Capture the cell that displays the provided text and extract its (x, y) central coordinate. 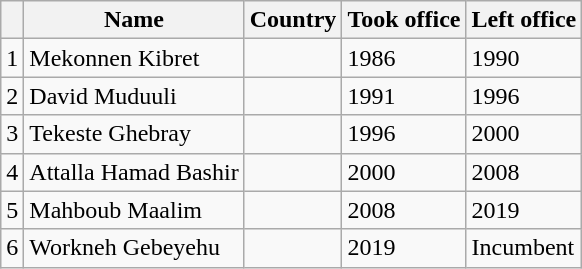
Incumbent (524, 248)
4 (12, 172)
Name (134, 20)
Left office (524, 20)
Workneh Gebeyehu (134, 248)
1990 (524, 58)
Tekeste Ghebray (134, 134)
David Muduuli (134, 96)
1986 (404, 58)
5 (12, 210)
Country (293, 20)
1 (12, 58)
2 (12, 96)
Mekonnen Kibret (134, 58)
3 (12, 134)
Mahboub Maalim (134, 210)
Attalla Hamad Bashir (134, 172)
Took office (404, 20)
1991 (404, 96)
6 (12, 248)
